For the text-containing cell, return its midpoint in [X, Y] coordinate format. 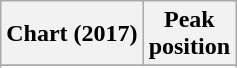
Chart (2017) [72, 34]
Peakposition [189, 34]
